Detect which cell encompasses the target text, then output its (X, Y) center coordinate. 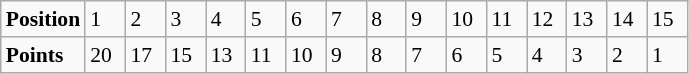
Points (43, 55)
17 (145, 55)
14 (627, 19)
Position (43, 19)
12 (547, 19)
20 (105, 55)
